Provide the [x, y] coordinate of the cell's center where the given text is located.  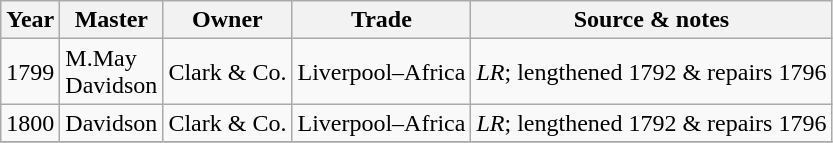
Master [112, 20]
Davidson [112, 123]
Year [30, 20]
Trade [382, 20]
M.MayDavidson [112, 72]
Owner [228, 20]
1800 [30, 123]
Source & notes [652, 20]
1799 [30, 72]
